Detect which cell encompasses the target text, then output its (X, Y) center coordinate. 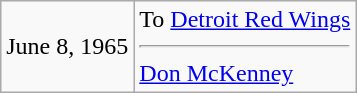
To Detroit Red WingsDon McKenney (245, 47)
June 8, 1965 (68, 47)
